Capture the cell that displays the provided text and extract its (x, y) central coordinate. 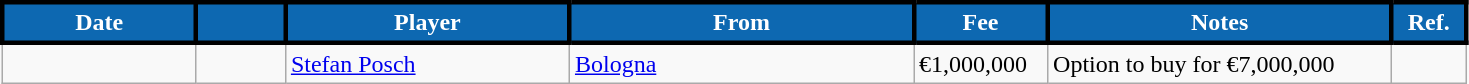
Fee (981, 22)
Date (99, 22)
Stefan Posch (427, 63)
Option to buy for €7,000,000 (1220, 63)
€1,000,000 (981, 63)
Ref. (1429, 22)
From (741, 22)
Notes (1220, 22)
Bologna (741, 63)
Player (427, 22)
